Pinpoint the cell where the given text exists, returning its [X, Y] midpoint coordinate. 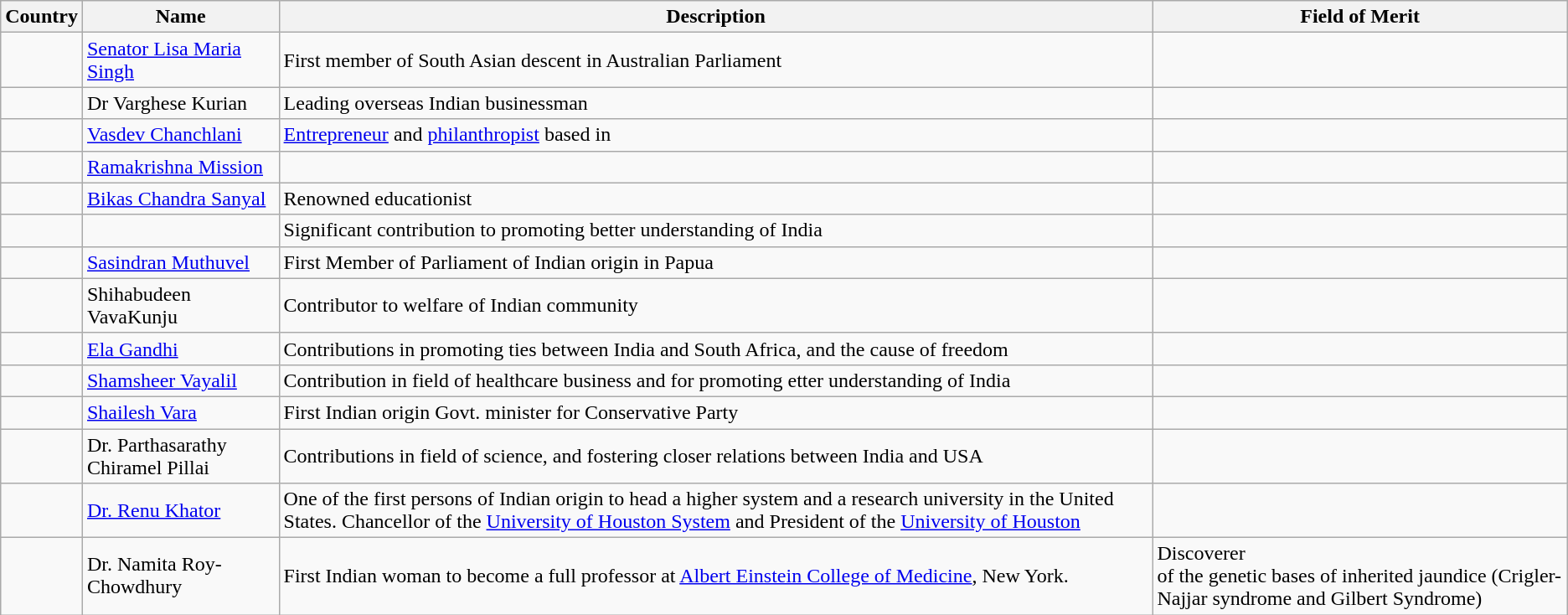
Leading overseas Indian businessman [715, 103]
Shailesh Vara [181, 412]
Discovererof the genetic bases of inherited jaundice (Crigler-Najjar syndrome and Gilbert Syndrome) [1360, 576]
Contributions in promoting ties between India and South Africa, and the cause of freedom [715, 349]
Contributor to welfare of Indian community [715, 305]
Dr Varghese Kurian [181, 103]
Name [181, 17]
Bikas Chandra Sanyal [181, 199]
Dr. Renu Khator [181, 511]
First Member of Parliament of Indian origin in Papua [715, 262]
Vasdev Chanchlani [181, 135]
Ramakrishna Mission [181, 167]
Sasindran Muthuvel [181, 262]
Significant contribution to promoting better understanding of India [715, 230]
Field of Merit [1360, 17]
Senator Lisa Maria Singh [181, 60]
First member of South Asian descent in Australian Parliament [715, 60]
Description [715, 17]
Dr. Parthasarathy Chiramel Pillai [181, 456]
Entrepreneur and philanthropist based in [715, 135]
Country [42, 17]
Shihabudeen VavaKunju [181, 305]
First Indian woman to become a full professor at Albert Einstein College of Medicine, New York. [715, 576]
Contribution in field of healthcare business and for promoting etter understanding of India [715, 380]
Dr. Namita Roy-Chowdhury [181, 576]
Contributions in field of science, and fostering closer relations between India and USA [715, 456]
Shamsheer Vayalil [181, 380]
Ela Gandhi [181, 349]
Renowned educationist [715, 199]
First Indian origin Govt. minister for Conservative Party [715, 412]
